Search for the cell housing the specified text and yield its (X, Y) center coordinate. 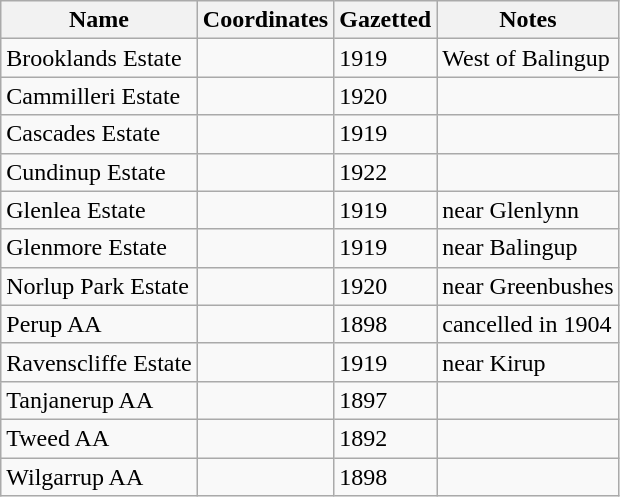
Cascades Estate (100, 134)
Cundinup Estate (100, 172)
near Glenlynn (528, 210)
Ravenscliffe Estate (100, 362)
Gazetted (386, 20)
1922 (386, 172)
near Balingup (528, 248)
Name (100, 20)
Notes (528, 20)
Tanjanerup AA (100, 400)
Tweed AA (100, 438)
Glenlea Estate (100, 210)
near Greenbushes (528, 286)
West of Balingup (528, 58)
Wilgarrup AA (100, 477)
Perup AA (100, 324)
Glenmore Estate (100, 248)
cancelled in 1904 (528, 324)
Cammilleri Estate (100, 96)
1892 (386, 438)
1897 (386, 400)
Coordinates (265, 20)
Brooklands Estate (100, 58)
near Kirup (528, 362)
Norlup Park Estate (100, 286)
